Output the [X, Y] coordinate of the center of the cell containing the given text.  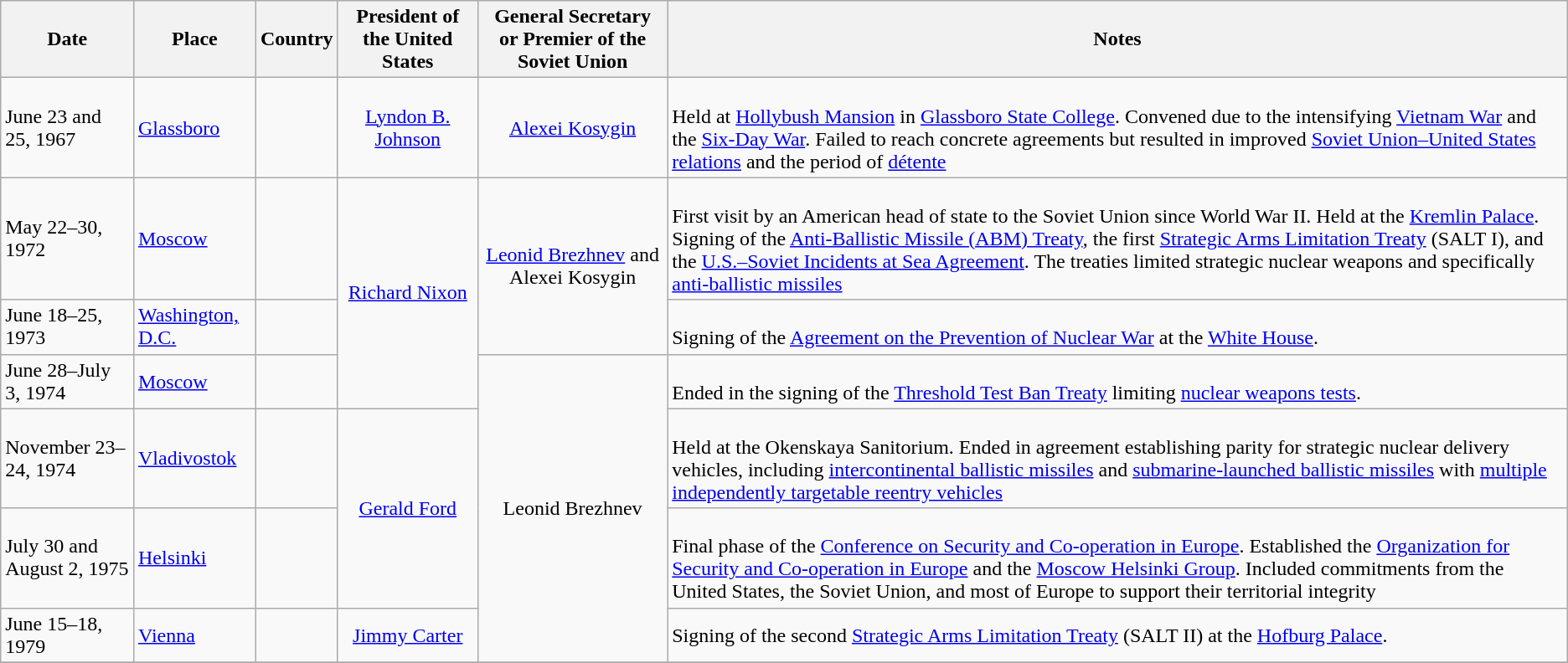
Country [297, 39]
Washington, D.C. [194, 326]
June 28–July 3, 1974 [67, 382]
Place [194, 39]
Leonid Brezhnev and Alexei Kosygin [572, 266]
July 30 and August 2, 1975 [67, 558]
Leonid Brezhnev [572, 508]
Notes [1117, 39]
June 18–25, 1973 [67, 326]
Ended in the signing of the Threshold Test Ban Treaty limiting nuclear weapons tests. [1117, 382]
June 15–18, 1979 [67, 635]
Signing of the Agreement on the Prevention of Nuclear War at the White House. [1117, 326]
November 23–24, 1974 [67, 459]
Alexei Kosygin [572, 127]
Vladivostok [194, 459]
Lyndon B. Johnson [407, 127]
Glassboro [194, 127]
June 23 and 25, 1967 [67, 127]
Richard Nixon [407, 293]
General Secretary or Premier of the Soviet Union [572, 39]
Vienna [194, 635]
Helsinki [194, 558]
President of the United States [407, 39]
Signing of the second Strategic Arms Limitation Treaty (SALT II) at the Hofburg Palace. [1117, 635]
Date [67, 39]
Jimmy Carter [407, 635]
May 22–30, 1972 [67, 239]
Gerald Ford [407, 508]
